Pinpoint the cell where the given text exists, returning its (X, Y) midpoint coordinate. 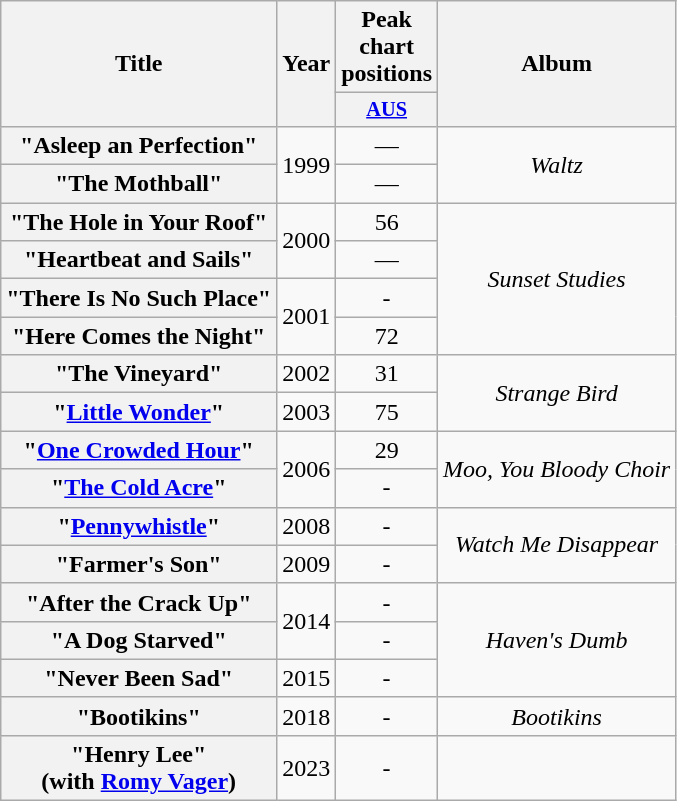
"The Cold Acre" (139, 488)
"One Crowded Hour" (139, 450)
"Henry Lee" (with Romy Vager) (139, 768)
31 (387, 374)
2001 (306, 317)
Peak chart positions (387, 47)
"Never Been Sad" (139, 678)
Haven's Dumb (557, 640)
"Here Comes the Night" (139, 336)
Year (306, 64)
Watch Me Disappear (557, 545)
"Heartbeat and Sails" (139, 260)
"After the Crack Up" (139, 602)
56 (387, 222)
"There Is No Such Place" (139, 298)
2002 (306, 374)
2000 (306, 241)
Waltz (557, 164)
1999 (306, 164)
2014 (306, 621)
"A Dog Starved" (139, 640)
75 (387, 412)
"The Mothball" (139, 184)
Moo, You Bloody Choir (557, 469)
2009 (306, 564)
2006 (306, 469)
"The Hole in Your Roof" (139, 222)
"Little Wonder" (139, 412)
"Pennywhistle" (139, 526)
AUS (387, 110)
Title (139, 64)
"The Vineyard" (139, 374)
Bootikins (557, 716)
"Asleep an Perfection" (139, 145)
2008 (306, 526)
2003 (306, 412)
"Farmer's Son" (139, 564)
29 (387, 450)
2015 (306, 678)
Album (557, 64)
Strange Bird (557, 393)
72 (387, 336)
"Bootikins" (139, 716)
2018 (306, 716)
Sunset Studies (557, 279)
2023 (306, 768)
